Provide the (x, y) coordinate of the cell's center where the given text is located.  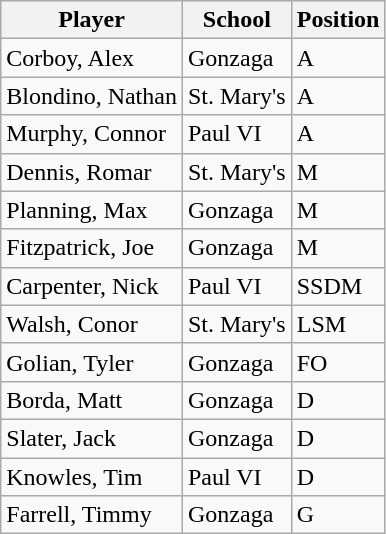
Golian, Tyler (92, 362)
Planning, Max (92, 210)
Borda, Matt (92, 400)
School (236, 20)
Knowles, Tim (92, 477)
Blondino, Nathan (92, 96)
Fitzpatrick, Joe (92, 248)
Walsh, Conor (92, 324)
Slater, Jack (92, 438)
Dennis, Romar (92, 172)
Murphy, Connor (92, 134)
SSDM (338, 286)
G (338, 515)
Player (92, 20)
Carpenter, Nick (92, 286)
Position (338, 20)
Corboy, Alex (92, 58)
FO (338, 362)
LSM (338, 324)
Farrell, Timmy (92, 515)
